Determine the [x, y] coordinate at the center of the cell enclosing the given text.  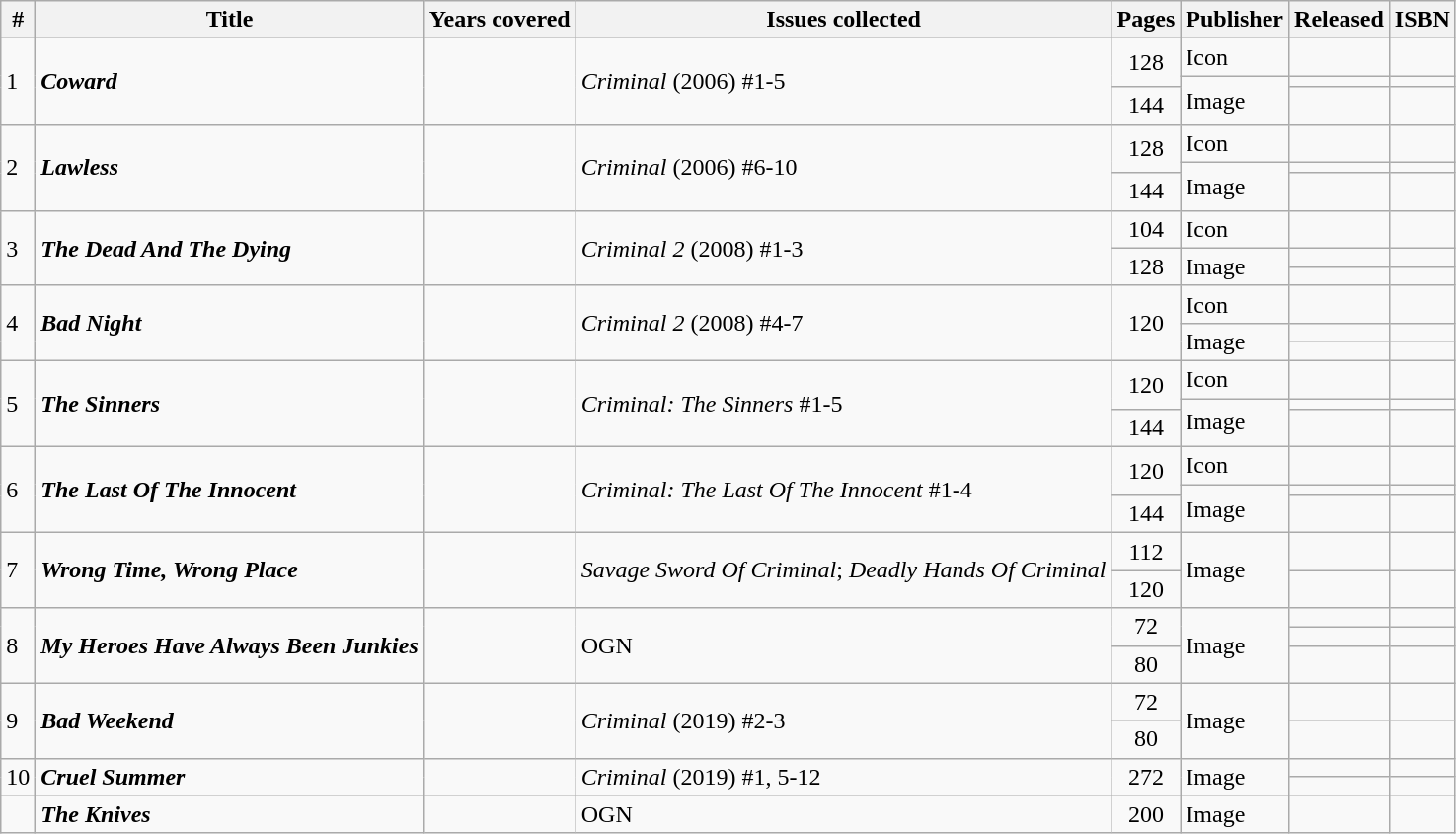
Wrong Time, Wrong Place [229, 570]
1 [18, 81]
The Dead And The Dying [229, 248]
5 [18, 403]
Criminal (2006) #1-5 [843, 81]
10 [18, 777]
Publisher [1235, 20]
The Last Of The Innocent [229, 490]
Bad Weekend [229, 720]
Issues collected [843, 20]
Criminal 2 (2008) #4-7 [843, 323]
9 [18, 720]
The Knives [229, 814]
Years covered [499, 20]
200 [1146, 814]
Title [229, 20]
2 [18, 168]
Criminal: The Sinners #1-5 [843, 403]
6 [18, 490]
Coward [229, 81]
8 [18, 645]
Criminal (2006) #6-10 [843, 168]
104 [1146, 229]
Pages [1146, 20]
4 [18, 323]
ISBN [1421, 20]
Criminal 2 (2008) #1-3 [843, 248]
The Sinners [229, 403]
272 [1146, 777]
3 [18, 248]
Criminal: The Last Of The Innocent #1-4 [843, 490]
Released [1340, 20]
7 [18, 570]
Cruel Summer [229, 777]
# [18, 20]
Lawless [229, 168]
112 [1146, 552]
My Heroes Have Always Been Junkies [229, 645]
Bad Night [229, 323]
Criminal (2019) #2-3 [843, 720]
Savage Sword Of Criminal; Deadly Hands Of Criminal [843, 570]
Criminal (2019) #1, 5-12 [843, 777]
